Output the [X, Y] coordinate of the center of the cell containing the given text.  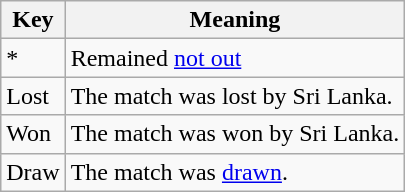
The match was lost by Sri Lanka. [235, 96]
Won [33, 134]
Lost [33, 96]
* [33, 58]
Key [33, 20]
The match was won by Sri Lanka. [235, 134]
Remained not out [235, 58]
Meaning [235, 20]
The match was drawn. [235, 172]
Draw [33, 172]
